Scan for the cell matching the given text and deliver its [x, y] coordinate at center. 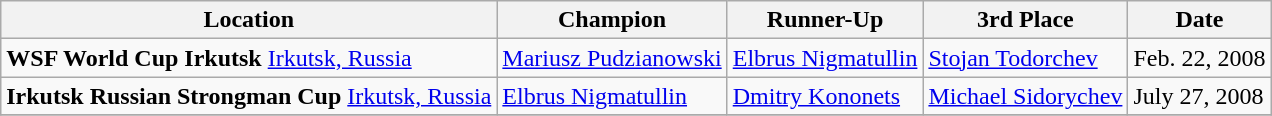
Dmitry Kononets [825, 96]
Michael Sidorychev [1026, 96]
3rd Place [1026, 20]
Location [249, 20]
July 27, 2008 [1200, 96]
Stojan Todorchev [1026, 58]
Runner-Up [825, 20]
Mariusz Pudzianowski [612, 58]
Date [1200, 20]
WSF World Cup Irkutsk Irkutsk, Russia [249, 58]
Champion [612, 20]
Irkutsk Russian Strongman Cup Irkutsk, Russia [249, 96]
Feb. 22, 2008 [1200, 58]
